Determine the [x, y] coordinate at the center of the cell enclosing the given text.  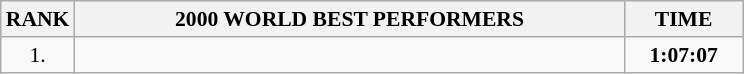
1. [38, 55]
TIME [684, 19]
1:07:07 [684, 55]
RANK [38, 19]
2000 WORLD BEST PERFORMERS [349, 19]
